Determine the [x, y] coordinate at the center of the cell enclosing the given text.  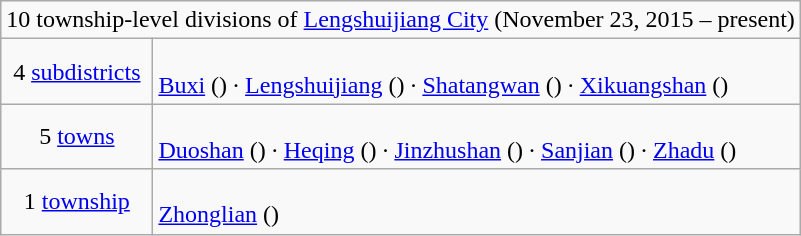
Zhonglian () [477, 202]
4 subdistricts [77, 72]
5 towns [77, 136]
Buxi () · Lengshuijiang () · Shatangwan () · Xikuangshan () [477, 72]
1 township [77, 202]
10 township-level divisions of Lengshuijiang City (November 23, 2015 – present) [401, 20]
Duoshan () · Heqing () · Jinzhushan () · Sanjian () · Zhadu () [477, 136]
